Locate the cell with the specified text and output its [X, Y] center coordinate. 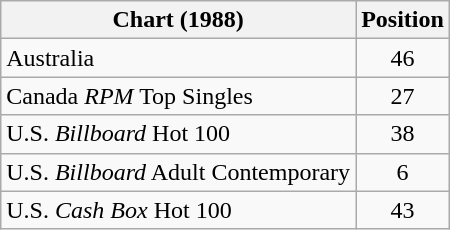
Australia [178, 58]
38 [403, 134]
46 [403, 58]
27 [403, 96]
Position [403, 20]
Canada RPM Top Singles [178, 96]
U.S. Billboard Adult Contemporary [178, 172]
U.S. Billboard Hot 100 [178, 134]
U.S. Cash Box Hot 100 [178, 210]
43 [403, 210]
6 [403, 172]
Chart (1988) [178, 20]
